Scan for the cell matching the given text and deliver its [x, y] coordinate at center. 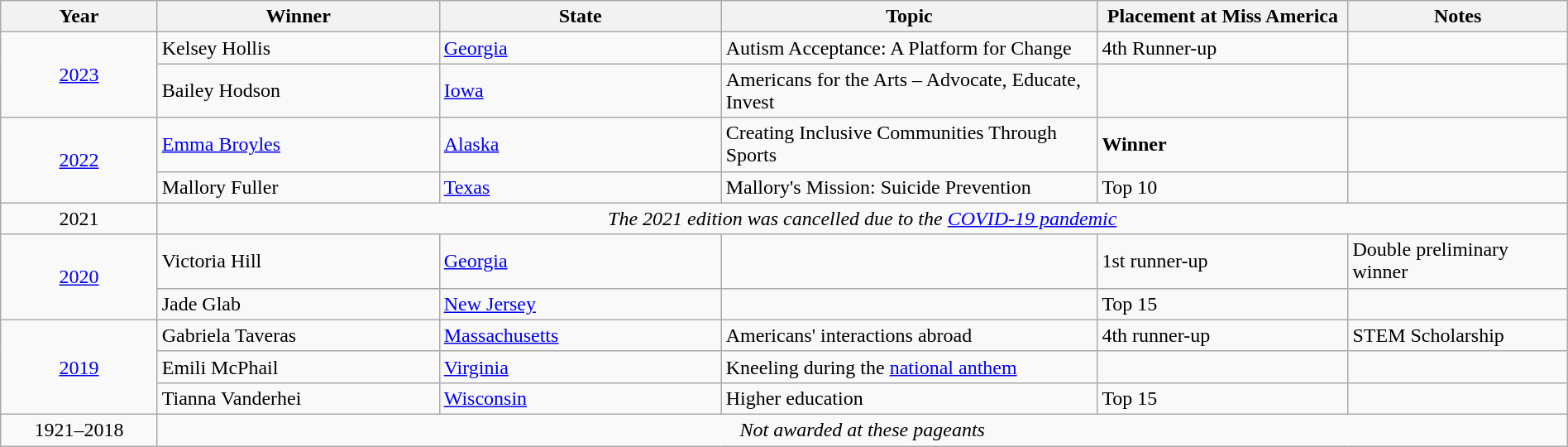
Wisconsin [581, 398]
New Jersey [581, 304]
Gabriela Taveras [298, 335]
Mallory's Mission: Suicide Prevention [910, 187]
Higher education [910, 398]
Kelsey Hollis [298, 48]
2023 [79, 74]
1921–2018 [79, 430]
2020 [79, 276]
Top 10 [1222, 187]
Mallory Fuller [298, 187]
Bailey Hodson [298, 91]
1st runner-up [1222, 262]
2022 [79, 161]
STEM Scholarship [1457, 335]
Americans' interactions abroad [910, 335]
Not awarded at these pageants [862, 430]
Jade Glab [298, 304]
4th Runner-up [1222, 48]
Notes [1457, 17]
Double preliminary winner [1457, 262]
Tianna Vanderhei [298, 398]
State [581, 17]
Virginia [581, 367]
Americans for the Arts – Advocate, Educate, Invest [910, 91]
Emili McPhail [298, 367]
Year [79, 17]
Placement at Miss America [1222, 17]
Kneeling during the national anthem [910, 367]
Emma Broyles [298, 144]
2019 [79, 367]
Iowa [581, 91]
Massachusetts [581, 335]
Creating Inclusive Communities Through Sports [910, 144]
4th runner-up [1222, 335]
Alaska [581, 144]
2021 [79, 219]
The 2021 edition was cancelled due to the COVID-19 pandemic [862, 219]
Victoria Hill [298, 262]
Topic [910, 17]
Autism Acceptance: A Platform for Change [910, 48]
Texas [581, 187]
